Return the (x, y) coordinate for the center point of the cell that contains the specified text.  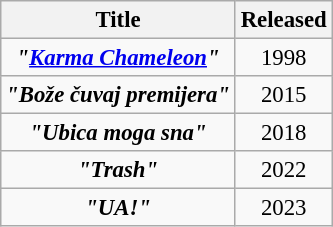
Title (118, 20)
Released (284, 20)
"UA!" (118, 208)
"Trash" (118, 170)
"Ubica moga sna" (118, 133)
2022 (284, 170)
1998 (284, 58)
2015 (284, 95)
2018 (284, 133)
"Karma Chameleon" (118, 58)
2023 (284, 208)
"Bože čuvaj premijera" (118, 95)
